Find where the given text appears and provide that cell's center as [x, y] coordinate. 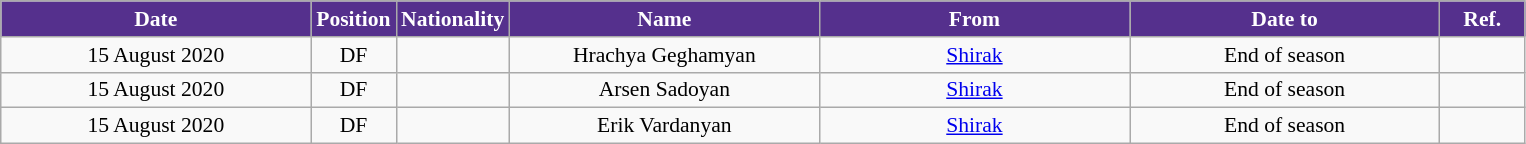
Arsen Sadoyan [664, 90]
Nationality [452, 19]
Date to [1285, 19]
Position [354, 19]
Name [664, 19]
Hrachya Geghamyan [664, 55]
Ref. [1482, 19]
Erik Vardanyan [664, 126]
Date [156, 19]
From [974, 19]
